Search for the cell housing the specified text and yield its [x, y] center coordinate. 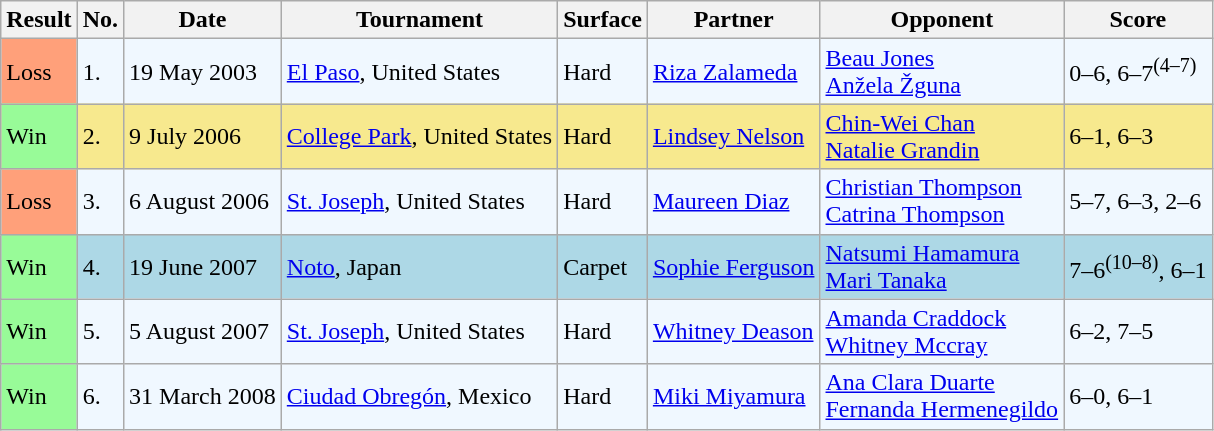
4. [100, 266]
El Paso, United States [419, 72]
31 March 2008 [203, 396]
Date [203, 20]
Chin-Wei Chan Natalie Grandin [942, 136]
Result [39, 20]
6. [100, 396]
6 August 2006 [203, 202]
No. [100, 20]
Score [1138, 20]
5 August 2007 [203, 332]
3. [100, 202]
Natsumi Hamamura Mari Tanaka [942, 266]
0–6, 6–7(4–7) [1138, 72]
19 June 2007 [203, 266]
9 July 2006 [203, 136]
Ciudad Obregón, Mexico [419, 396]
Noto, Japan [419, 266]
Christian Thompson Catrina Thompson [942, 202]
Whitney Deason [734, 332]
Miki Miyamura [734, 396]
Opponent [942, 20]
Beau Jones Anžela Žguna [942, 72]
Surface [603, 20]
Amanda Craddock Whitney Mccray [942, 332]
Ana Clara Duarte Fernanda Hermenegildo [942, 396]
6–2, 7–5 [1138, 332]
Lindsey Nelson [734, 136]
7–6(10–8), 6–1 [1138, 266]
5. [100, 332]
Riza Zalameda [734, 72]
Sophie Ferguson [734, 266]
Maureen Diaz [734, 202]
5–7, 6–3, 2–6 [1138, 202]
19 May 2003 [203, 72]
1. [100, 72]
6–0, 6–1 [1138, 396]
Tournament [419, 20]
6–1, 6–3 [1138, 136]
College Park, United States [419, 136]
Partner [734, 20]
Carpet [603, 266]
2. [100, 136]
